Scan for the cell matching the given text and deliver its [x, y] coordinate at center. 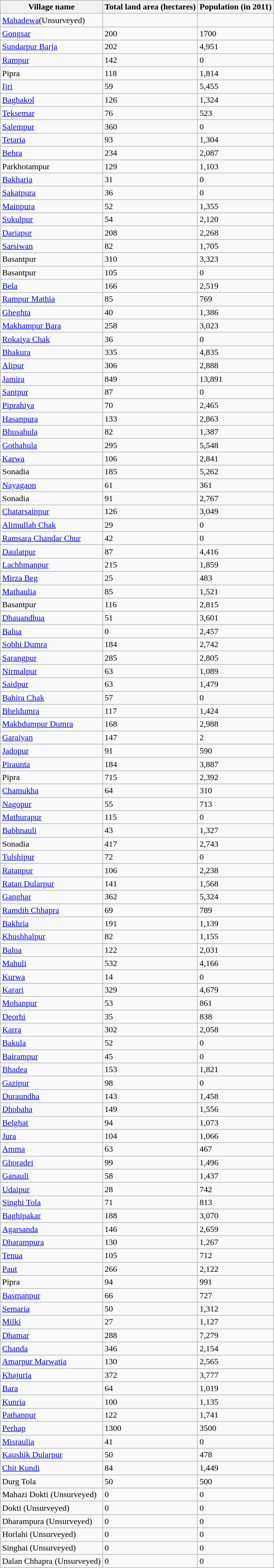
Nagopur [52, 804]
Tulshipur [52, 857]
Mathaulia [52, 592]
54 [150, 220]
849 [150, 379]
208 [150, 233]
1700 [236, 34]
2,457 [236, 631]
1,386 [236, 312]
Gazipur [52, 1083]
Singhai (Unsurveyed) [52, 1548]
1,066 [236, 1136]
Dokti (Unsurveyed) [52, 1508]
133 [150, 419]
99 [150, 1162]
Bheldumra [52, 711]
Mirza Beg [52, 578]
Perhap [52, 1428]
215 [150, 565]
532 [150, 963]
838 [236, 1017]
Ramdih Chhapra [52, 910]
188 [150, 1216]
2,238 [236, 870]
Belghat [52, 1123]
1,387 [236, 432]
76 [150, 113]
306 [150, 365]
149 [150, 1109]
2,659 [236, 1229]
168 [150, 724]
Mahadewa(Unsurveyed) [52, 20]
2,841 [236, 459]
813 [236, 1202]
147 [150, 737]
1300 [150, 1428]
84 [150, 1468]
2,120 [236, 220]
Village name [52, 7]
Santpur [52, 392]
Sakatpura [52, 193]
Kaushik Dularpur [52, 1455]
35 [150, 1017]
715 [150, 777]
Chanda [52, 1348]
58 [150, 1176]
Bairampur [52, 1056]
Saidpur [52, 684]
4,416 [236, 551]
2,743 [236, 844]
Bhadea [52, 1070]
Amma [52, 1149]
69 [150, 910]
142 [150, 60]
5,324 [236, 897]
Mahazi Dokti (Unsurveyed) [52, 1495]
Piraunta [52, 764]
295 [150, 445]
1,073 [236, 1123]
1,705 [236, 246]
141 [150, 884]
1,496 [236, 1162]
Bara [52, 1388]
1,324 [236, 100]
1,327 [236, 831]
Khushhalpur [52, 937]
1,089 [236, 671]
Ganghar [52, 897]
Karari [52, 990]
Babhnauli [52, 831]
5,548 [236, 445]
Karra [52, 1030]
Lachhmanpur [52, 565]
266 [150, 1269]
Agarsanda [52, 1229]
Bela [52, 286]
346 [150, 1348]
Ganauli [52, 1176]
Misraulia [52, 1442]
Rampur [52, 60]
1,139 [236, 923]
Makhampur Bara [52, 326]
2,122 [236, 1269]
Karwa [52, 459]
Sarsiwan [52, 246]
Khajuria [52, 1375]
2,031 [236, 950]
Dhauandhua [52, 618]
Amarpur Marwatia [52, 1362]
Chit Kundi [52, 1468]
118 [150, 73]
861 [236, 1003]
467 [236, 1149]
Gheghta [52, 312]
1,521 [236, 592]
1,267 [236, 1242]
Ramsara Chandar Chur [52, 538]
Mohanpur [52, 1003]
Behra [52, 153]
Bhusahula [52, 432]
Sundarpur Barja [52, 47]
143 [150, 1096]
Bakula [52, 1043]
1,458 [236, 1096]
2,565 [236, 1362]
1,155 [236, 937]
Garaiyan [52, 737]
45 [150, 1056]
Dhobaha [52, 1109]
590 [236, 751]
1,019 [236, 1388]
13,891 [236, 379]
Kurwa [52, 976]
153 [150, 1070]
Piprahiya [52, 406]
2,154 [236, 1348]
146 [150, 1229]
2,888 [236, 365]
329 [150, 990]
769 [236, 299]
185 [150, 472]
Mahuli [52, 963]
713 [236, 804]
234 [150, 153]
1,312 [236, 1309]
4,679 [236, 990]
Baghakol [52, 100]
27 [150, 1322]
Udaipur [52, 1189]
Gongsar [52, 34]
166 [150, 286]
55 [150, 804]
Basmanpur [52, 1295]
3,601 [236, 618]
Nayagaon [52, 485]
372 [150, 1375]
100 [150, 1402]
191 [150, 923]
53 [150, 1003]
Horlahi (Unsurveyed) [52, 1534]
3500 [236, 1428]
1,135 [236, 1402]
3,070 [236, 1216]
Ratanpur [52, 870]
Dharampura (Unsurveyed) [52, 1521]
14 [150, 976]
500 [236, 1481]
258 [150, 326]
72 [150, 857]
40 [150, 312]
Tenua [52, 1256]
1,741 [236, 1415]
1,814 [236, 73]
61 [150, 485]
28 [150, 1189]
1,568 [236, 884]
362 [150, 897]
202 [150, 47]
Dhamar [52, 1335]
Rokaiya Chak [52, 339]
2,519 [236, 286]
Alimullah Chak [52, 525]
Semaria [52, 1309]
2,988 [236, 724]
1,479 [236, 684]
Salempur [52, 126]
1,103 [236, 166]
7,279 [236, 1335]
302 [150, 1030]
98 [150, 1083]
Hasanpura [52, 419]
1,304 [236, 140]
93 [150, 140]
1,449 [236, 1468]
1,355 [236, 206]
Total land area (hectares) [150, 7]
Mainpura [52, 206]
361 [236, 485]
31 [150, 180]
789 [236, 910]
3,887 [236, 764]
288 [150, 1335]
Paut [52, 1269]
Nirmalpur [52, 671]
360 [150, 126]
2,268 [236, 233]
Bhakura [52, 352]
478 [236, 1455]
Gothahula [52, 445]
712 [236, 1256]
116 [150, 605]
66 [150, 1295]
Deorhi [52, 1017]
42 [150, 538]
2,742 [236, 645]
Alipur [52, 365]
Mathurapur [52, 817]
29 [150, 525]
Bakhria [52, 923]
71 [150, 1202]
2,767 [236, 498]
70 [150, 406]
Population (in 2011) [236, 7]
Sarangpur [52, 658]
991 [236, 1282]
Chamukha [52, 790]
2,863 [236, 419]
Dalan Chhapra (Unsurveyed) [52, 1561]
59 [150, 87]
Bahira Chak [52, 698]
1,821 [236, 1070]
115 [150, 817]
1,424 [236, 711]
Singhi Tola [52, 1202]
1,556 [236, 1109]
3,323 [236, 259]
Jamira [52, 379]
4,951 [236, 47]
2 [236, 737]
200 [150, 34]
1,859 [236, 565]
742 [236, 1189]
1,127 [236, 1322]
3,049 [236, 512]
41 [150, 1442]
5,455 [236, 87]
117 [150, 711]
3,777 [236, 1375]
2,805 [236, 658]
Ghoradei [52, 1162]
Kunria [52, 1402]
285 [150, 658]
Durg Tola [52, 1481]
Jadopur [52, 751]
4,835 [236, 352]
Bakharia [52, 180]
Jura [52, 1136]
Teksemar [52, 113]
Ijri [52, 87]
523 [236, 113]
Dharampura [52, 1242]
4,166 [236, 963]
Parkhotampur [52, 166]
1,437 [236, 1176]
2,815 [236, 605]
104 [150, 1136]
2,058 [236, 1030]
Tetaria [52, 140]
Makhdumpur Dumra [52, 724]
Rampur Mathia [52, 299]
Duraundha [52, 1096]
335 [150, 352]
2,465 [236, 406]
25 [150, 578]
5,262 [236, 472]
Chatarsainpur [52, 512]
Baghipakar [52, 1216]
Dariapur [52, 233]
43 [150, 831]
Sobhi Dumra [52, 645]
57 [150, 698]
727 [236, 1295]
Daulatpur [52, 551]
51 [150, 618]
3,023 [236, 326]
129 [150, 166]
2,392 [236, 777]
Ratan Dularpur [52, 884]
Sukulpur [52, 220]
Pathanpur [52, 1415]
483 [236, 578]
Milki [52, 1322]
2,087 [236, 153]
417 [150, 844]
